Identify which cell holds the provided text, then report its [x, y] central coordinate. 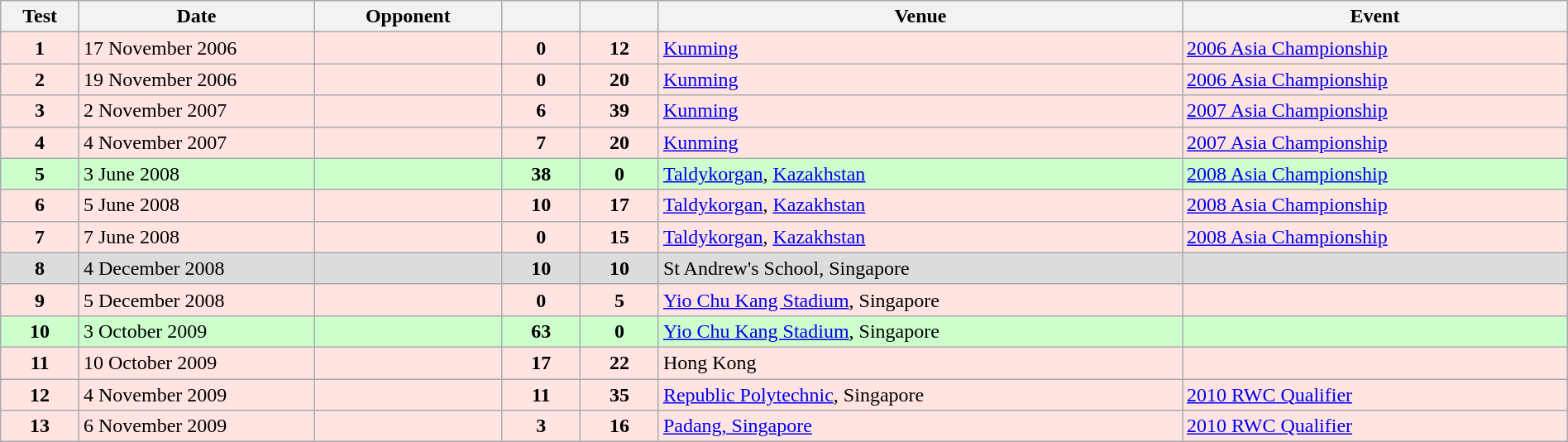
2 November 2007 [196, 111]
3 June 2008 [196, 174]
35 [620, 395]
Opponent [409, 17]
38 [541, 174]
4 [40, 142]
13 [40, 426]
Venue [920, 17]
8 [40, 268]
4 November 2009 [196, 395]
St Andrew's School, Singapore [920, 268]
22 [620, 363]
Republic Polytechnic, Singapore [920, 395]
Test [40, 17]
63 [541, 331]
16 [620, 426]
Date [196, 17]
Padang, Singapore [920, 426]
4 December 2008 [196, 268]
19 November 2006 [196, 79]
1 [40, 48]
10 October 2009 [196, 363]
17 November 2006 [196, 48]
39 [620, 111]
9 [40, 300]
6 November 2009 [196, 426]
5 December 2008 [196, 300]
4 November 2007 [196, 142]
7 June 2008 [196, 237]
Hong Kong [920, 363]
2 [40, 79]
Event [1375, 17]
3 October 2009 [196, 331]
5 June 2008 [196, 205]
15 [620, 237]
